Provide the [x, y] coordinate of the cell's center where the given text is located.  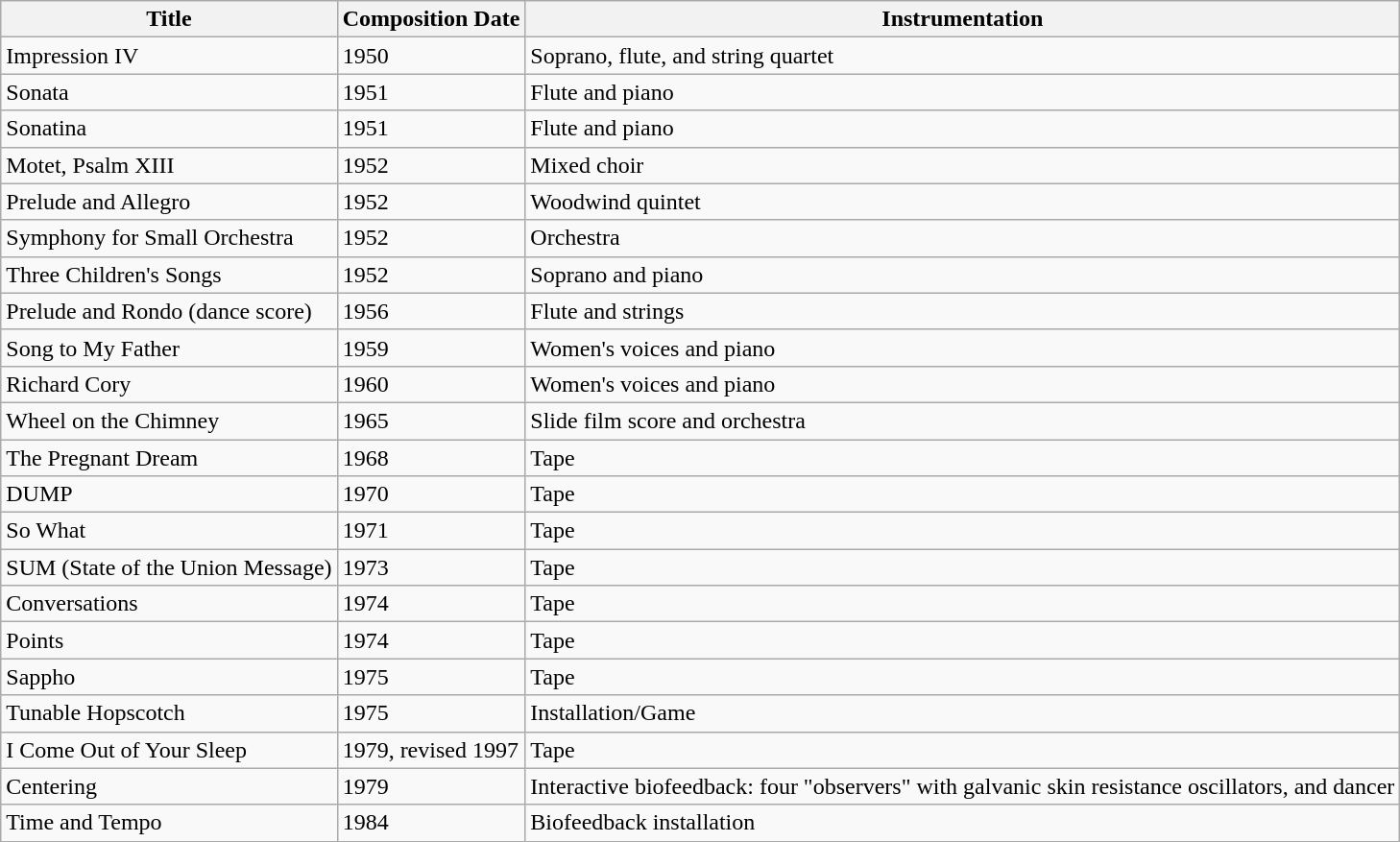
1979 [431, 786]
So What [169, 531]
1970 [431, 494]
1971 [431, 531]
Slide film score and orchestra [962, 421]
Impression IV [169, 56]
DUMP [169, 494]
I Come Out of Your Sleep [169, 750]
1956 [431, 311]
Interactive biofeedback: four "observers" with galvanic skin resistance oscillators, and dancer [962, 786]
1960 [431, 384]
Prelude and Allegro [169, 202]
Time and Tempo [169, 823]
Sappho [169, 677]
The Pregnant Dream [169, 458]
Centering [169, 786]
Soprano and piano [962, 275]
Title [169, 19]
Soprano, flute, and string quartet [962, 56]
1973 [431, 567]
1959 [431, 348]
Motet, Psalm XIII [169, 165]
Sonata [169, 92]
Orchestra [962, 238]
Prelude and Rondo (dance score) [169, 311]
Flute and strings [962, 311]
Composition Date [431, 19]
Conversations [169, 604]
Song to My Father [169, 348]
1965 [431, 421]
Installation/Game [962, 713]
SUM (State of the Union Message) [169, 567]
Instrumentation [962, 19]
Points [169, 640]
1979, revised 1997 [431, 750]
Tunable Hopscotch [169, 713]
Symphony for Small Orchestra [169, 238]
Richard Cory [169, 384]
1950 [431, 56]
Biofeedback installation [962, 823]
Mixed choir [962, 165]
1984 [431, 823]
Sonatina [169, 129]
1968 [431, 458]
Wheel on the Chimney [169, 421]
Woodwind quintet [962, 202]
Three Children's Songs [169, 275]
